Determine the (X, Y) coordinate at the center of the cell enclosing the given text.  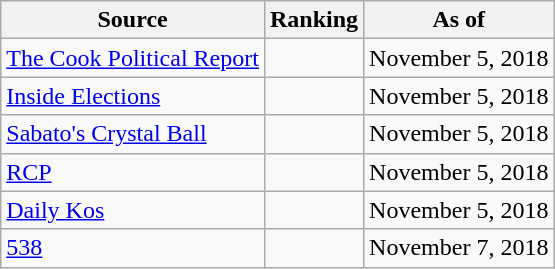
Daily Kos (133, 210)
As of (459, 20)
Ranking (314, 20)
November 7, 2018 (459, 248)
Source (133, 20)
RCP (133, 172)
The Cook Political Report (133, 58)
Sabato's Crystal Ball (133, 134)
538 (133, 248)
Inside Elections (133, 96)
